From the cell containing the given text, extract its center point as (x, y) coordinate. 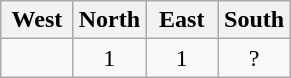
? (254, 58)
West (37, 20)
North (109, 20)
East (182, 20)
South (254, 20)
